Scan for the cell matching the given text and deliver its (x, y) coordinate at center. 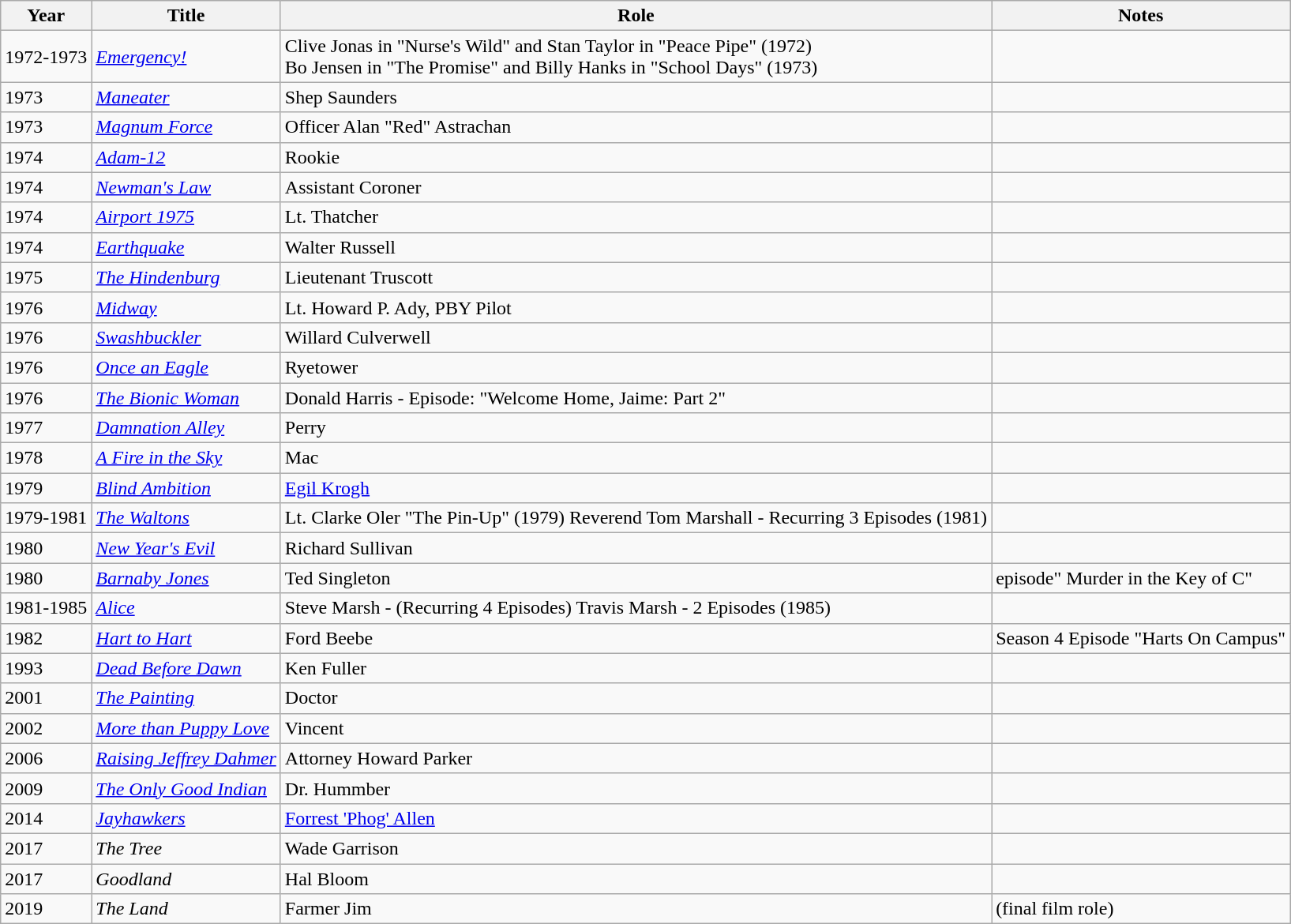
1977 (46, 428)
2014 (46, 818)
Ted Singleton (636, 578)
2009 (46, 788)
Notes (1141, 16)
1993 (46, 668)
A Fire in the Sky (186, 458)
Clive Jonas in "Nurse's Wild" and Stan Taylor in "Peace Pipe" (1972)Bo Jensen in "The Promise" and Billy Hanks in "School Days" (1973) (636, 57)
Title (186, 16)
The Hindenburg (186, 277)
Blind Ambition (186, 488)
2001 (46, 698)
Barnaby Jones (186, 578)
Lt. Clarke Oler "The Pin-Up" (1979) Reverend Tom Marshall - Recurring 3 Episodes (1981) (636, 518)
Emergency! (186, 57)
Ford Beebe (636, 638)
Wade Garrison (636, 848)
Airport 1975 (186, 217)
Jayhawkers (186, 818)
The Land (186, 909)
Hart to Hart (186, 638)
Farmer Jim (636, 909)
Dead Before Dawn (186, 668)
Ryetower (636, 367)
Alice (186, 608)
Dr. Hummber (636, 788)
Adam-12 (186, 157)
Magnum Force (186, 127)
Season 4 Episode "Harts On Campus" (1141, 638)
Lieutenant Truscott (636, 277)
Donald Harris - Episode: "Welcome Home, Jaime: Part 2" (636, 397)
Earthquake (186, 247)
1978 (46, 458)
episode" Murder in the Key of C" (1141, 578)
Officer Alan "Red" Astrachan (636, 127)
2006 (46, 758)
Steve Marsh - (Recurring 4 Episodes) Travis Marsh - 2 Episodes (1985) (636, 608)
The Bionic Woman (186, 397)
Rookie (636, 157)
Raising Jeffrey Dahmer (186, 758)
Role (636, 16)
2002 (46, 728)
Egil Krogh (636, 488)
Doctor (636, 698)
Maneater (186, 97)
1975 (46, 277)
Midway (186, 307)
Once an Eagle (186, 367)
The Only Good Indian (186, 788)
Newman's Law (186, 187)
2019 (46, 909)
Year (46, 16)
1972-1973 (46, 57)
Vincent (636, 728)
Goodland (186, 879)
Shep Saunders (636, 97)
Richard Sullivan (636, 548)
The Waltons (186, 518)
Swashbuckler (186, 337)
Attorney Howard Parker (636, 758)
The Tree (186, 848)
Mac (636, 458)
1981-1985 (46, 608)
Damnation Alley (186, 428)
Assistant Coroner (636, 187)
Hal Bloom (636, 879)
1982 (46, 638)
1979 (46, 488)
The Painting (186, 698)
1979-1981 (46, 518)
Lt. Thatcher (636, 217)
Lt. Howard P. Ady, PBY Pilot (636, 307)
New Year's Evil (186, 548)
Forrest 'Phog' Allen (636, 818)
Walter Russell (636, 247)
(final film role) (1141, 909)
Perry (636, 428)
Willard Culverwell (636, 337)
Ken Fuller (636, 668)
More than Puppy Love (186, 728)
